Identify which cell holds the provided text, then report its (X, Y) central coordinate. 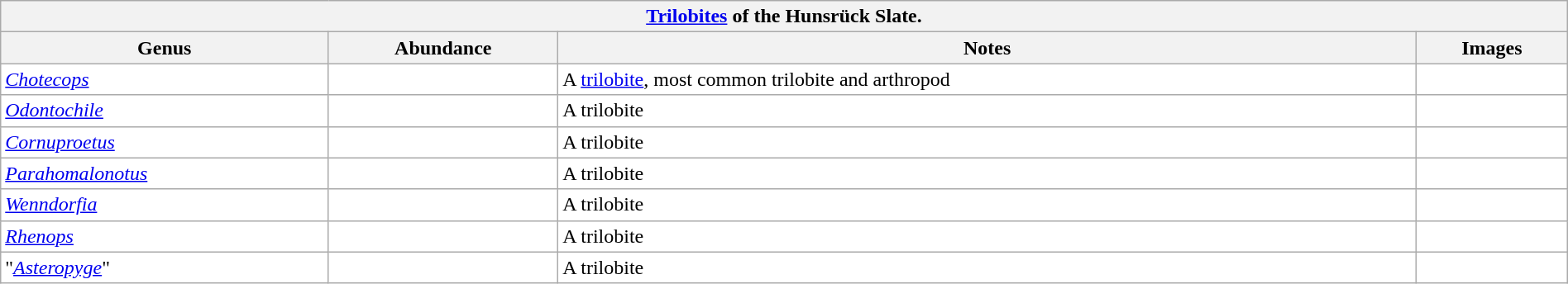
Cornuproetus (165, 142)
Odontochile (165, 111)
Trilobites of the Hunsrück Slate. (784, 17)
Abundance (443, 48)
Parahomalonotus (165, 173)
Notes (987, 48)
Wenndorfia (165, 205)
Rhenops (165, 236)
A trilobite, most common trilobite and arthropod (987, 79)
"Asteropyge" (165, 267)
Chotecops (165, 79)
Genus (165, 48)
Images (1492, 48)
